Pinpoint the cell where the given text exists, returning its (X, Y) midpoint coordinate. 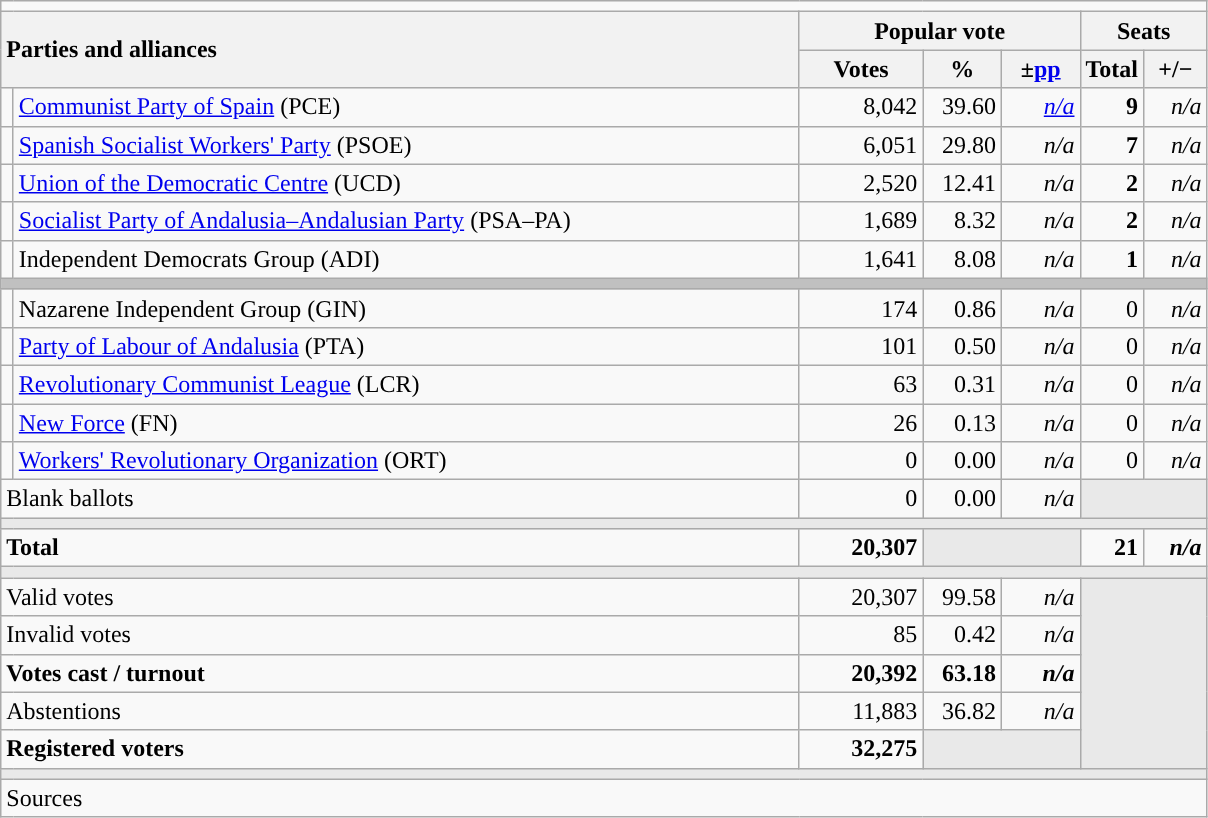
Votes cast / turnout (400, 673)
+/− (1176, 69)
Revolutionary Communist League (LCR) (406, 384)
32,275 (861, 749)
Registered voters (400, 749)
99.58 (962, 597)
21 (1112, 548)
0.50 (962, 346)
Nazarene Independent Group (GIN) (406, 308)
174 (861, 308)
101 (861, 346)
Spanish Socialist Workers' Party (PSOE) (406, 145)
7 (1112, 145)
Blank ballots (400, 499)
Abstentions (400, 711)
29.80 (962, 145)
85 (861, 635)
8.32 (962, 221)
8,042 (861, 107)
39.60 (962, 107)
9 (1112, 107)
Parties and alliances (400, 50)
36.82 (962, 711)
63 (861, 384)
Sources (604, 798)
Workers' Revolutionary Organization (ORT) (406, 461)
6,051 (861, 145)
Popular vote (940, 31)
% (962, 69)
1,689 (861, 221)
Votes (861, 69)
20,392 (861, 673)
0.31 (962, 384)
12.41 (962, 183)
Socialist Party of Andalusia–Andalusian Party (PSA–PA) (406, 221)
1 (1112, 259)
8.08 (962, 259)
63.18 (962, 673)
±pp (1040, 69)
0.86 (962, 308)
1,641 (861, 259)
0.42 (962, 635)
Seats (1144, 31)
Valid votes (400, 597)
Independent Democrats Group (ADI) (406, 259)
Party of Labour of Andalusia (PTA) (406, 346)
New Force (FN) (406, 423)
2,520 (861, 183)
11,883 (861, 711)
Invalid votes (400, 635)
0.13 (962, 423)
Union of the Democratic Centre (UCD) (406, 183)
26 (861, 423)
Communist Party of Spain (PCE) (406, 107)
